Scan for the cell matching the given text and deliver its [x, y] coordinate at center. 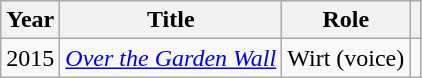
Year [30, 20]
Title [171, 20]
2015 [30, 58]
Role [346, 20]
Over the Garden Wall [171, 58]
Wirt (voice) [346, 58]
